Identify which cell holds the provided text, then report its [x, y] central coordinate. 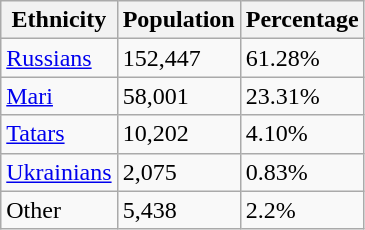
10,202 [178, 134]
4.10% [302, 134]
58,001 [178, 96]
Mari [59, 96]
2,075 [178, 172]
Population [178, 20]
Ethnicity [59, 20]
5,438 [178, 210]
Ukrainians [59, 172]
23.31% [302, 96]
Russians [59, 58]
Other [59, 210]
61.28% [302, 58]
0.83% [302, 172]
152,447 [178, 58]
Percentage [302, 20]
2.2% [302, 210]
Tatars [59, 134]
